Pinpoint the cell where the given text exists, returning its (x, y) midpoint coordinate. 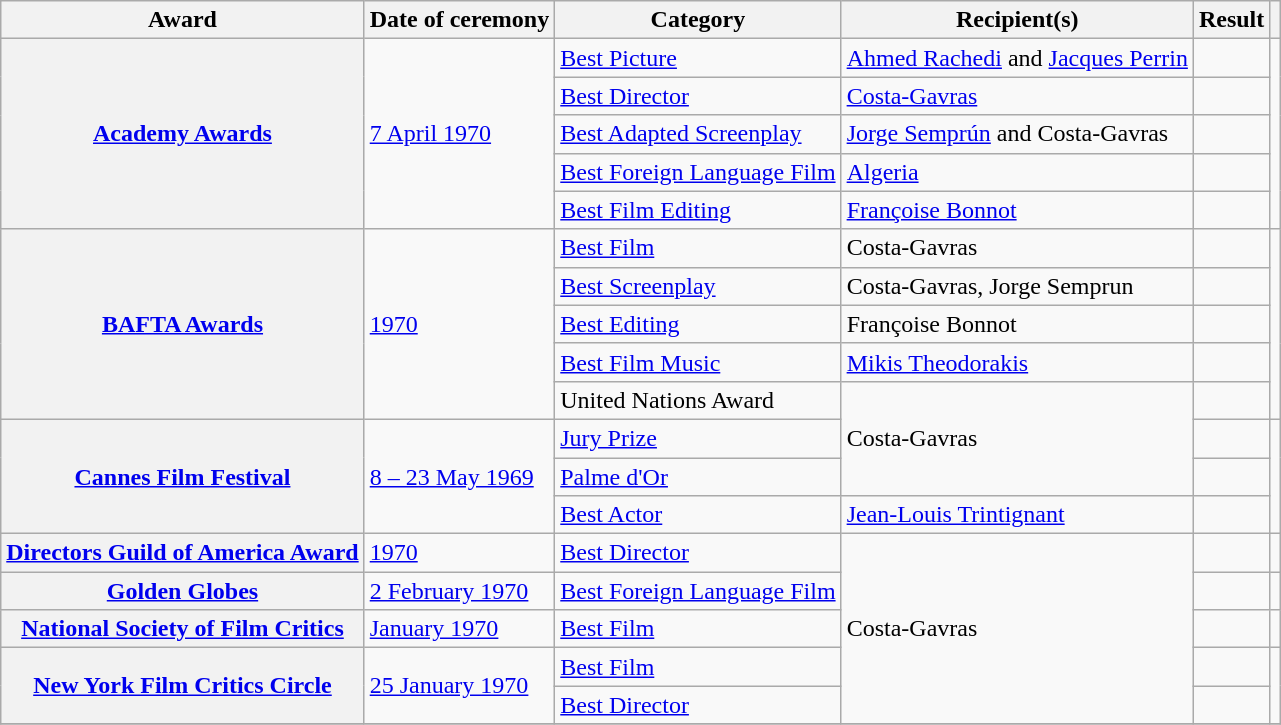
Best Editing (698, 324)
Best Actor (698, 515)
Costa-Gavras, Jorge Semprun (1017, 286)
8 – 23 May 1969 (460, 476)
Directors Guild of America Award (182, 553)
Best Picture (698, 58)
National Society of Film Critics (182, 629)
Jury Prize (698, 438)
7 April 1970 (460, 134)
Cannes Film Festival (182, 476)
25 January 1970 (460, 686)
Category (698, 20)
United Nations Award (698, 400)
Mikis Theodorakis (1017, 362)
Jean-Louis Trintignant (1017, 515)
Academy Awards (182, 134)
Best Adapted Screenplay (698, 134)
2 February 1970 (460, 591)
New York Film Critics Circle (182, 686)
Ahmed Rachedi and Jacques Perrin (1017, 58)
Best Screenplay (698, 286)
January 1970 (460, 629)
Palme d'Or (698, 477)
Best Film Music (698, 362)
Algeria (1017, 172)
Recipient(s) (1017, 20)
Best Film Editing (698, 210)
BAFTA Awards (182, 324)
Jorge Semprún and Costa-Gavras (1017, 134)
Date of ceremony (460, 20)
Award (182, 20)
Result (1231, 20)
Golden Globes (182, 591)
